Return the [x, y] coordinate for the center point of the cell that contains the specified text.  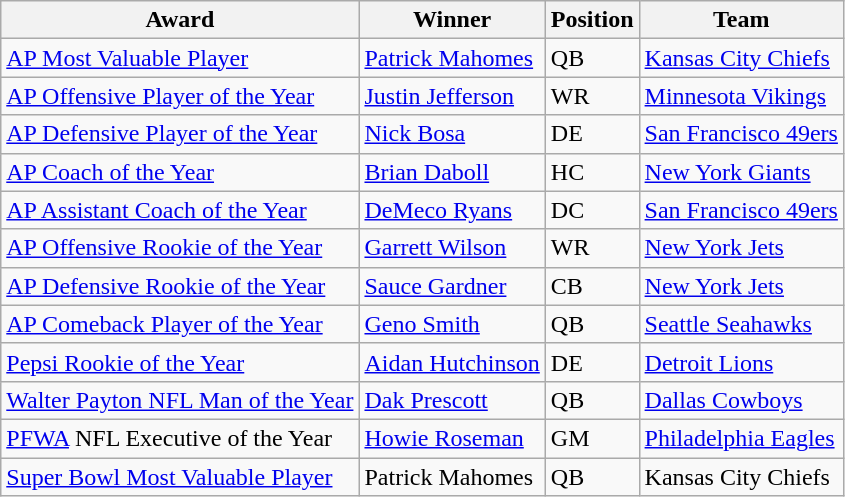
AP Comeback Player of the Year [180, 324]
Winner [452, 20]
Dallas Cowboys [741, 400]
Brian Daboll [452, 172]
Pepsi Rookie of the Year [180, 362]
Aidan Hutchinson [452, 362]
Team [741, 20]
AP Offensive Rookie of the Year [180, 248]
DeMeco Ryans [452, 210]
Howie Roseman [452, 438]
Seattle Seahawks [741, 324]
DC [592, 210]
Minnesota Vikings [741, 96]
AP Offensive Player of the Year [180, 96]
Detroit Lions [741, 362]
Super Bowl Most Valuable Player [180, 477]
GM [592, 438]
AP Assistant Coach of the Year [180, 210]
HC [592, 172]
Award [180, 20]
Dak Prescott [452, 400]
Justin Jefferson [452, 96]
Sauce Gardner [452, 286]
Geno Smith [452, 324]
Garrett Wilson [452, 248]
Walter Payton NFL Man of the Year [180, 400]
Nick Bosa [452, 134]
Position [592, 20]
New York Giants [741, 172]
CB [592, 286]
Philadelphia Eagles [741, 438]
PFWA NFL Executive of the Year [180, 438]
AP Defensive Player of the Year [180, 134]
AP Defensive Rookie of the Year [180, 286]
AP Most Valuable Player [180, 58]
AP Coach of the Year [180, 172]
